Capture the cell that displays the provided text and extract its (x, y) central coordinate. 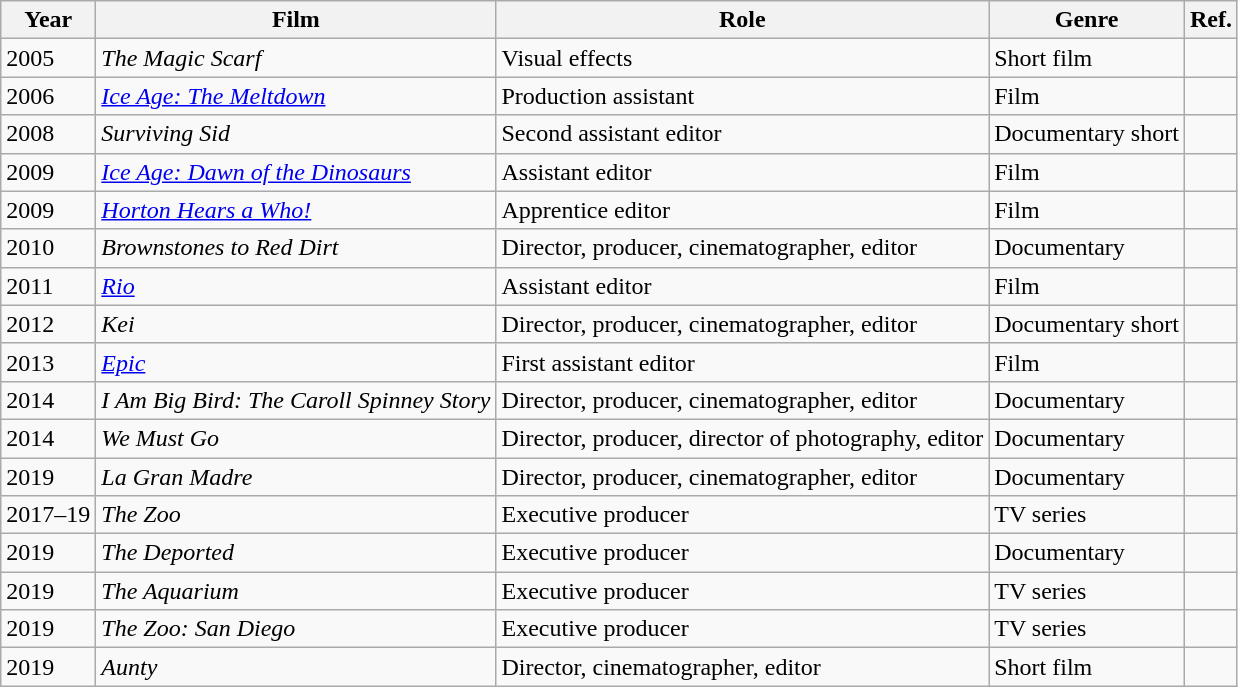
Ice Age: The Meltdown (296, 96)
The Deported (296, 553)
Visual effects (742, 58)
The Aquarium (296, 591)
2008 (48, 134)
2017–19 (48, 515)
I Am Big Bird: The Caroll Spinney Story (296, 400)
Production assistant (742, 96)
Rio (296, 286)
2010 (48, 248)
Second assistant editor (742, 134)
Director, producer, director of photography, editor (742, 438)
The Magic Scarf (296, 58)
Director, cinematographer, editor (742, 667)
La Gran Madre (296, 477)
Aunty (296, 667)
The Zoo (296, 515)
Brownstones to Red Dirt (296, 248)
Year (48, 20)
2012 (48, 324)
Apprentice editor (742, 210)
The Zoo: San Diego (296, 629)
Genre (1087, 20)
Surviving Sid (296, 134)
First assistant editor (742, 362)
Epic (296, 362)
Role (742, 20)
Horton Hears a Who! (296, 210)
We Must Go (296, 438)
2013 (48, 362)
2006 (48, 96)
2011 (48, 286)
Kei (296, 324)
2005 (48, 58)
Ref. (1210, 20)
Ice Age: Dawn of the Dinosaurs (296, 172)
